Find where the given text appears and provide that cell's center as [x, y] coordinate. 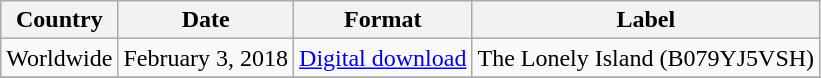
Country [60, 20]
Format [383, 20]
February 3, 2018 [206, 58]
Label [646, 20]
The Lonely Island (B079YJ5VSH) [646, 58]
Digital download [383, 58]
Worldwide [60, 58]
Date [206, 20]
